Find where the given text appears and provide that cell's center as [X, Y] coordinate. 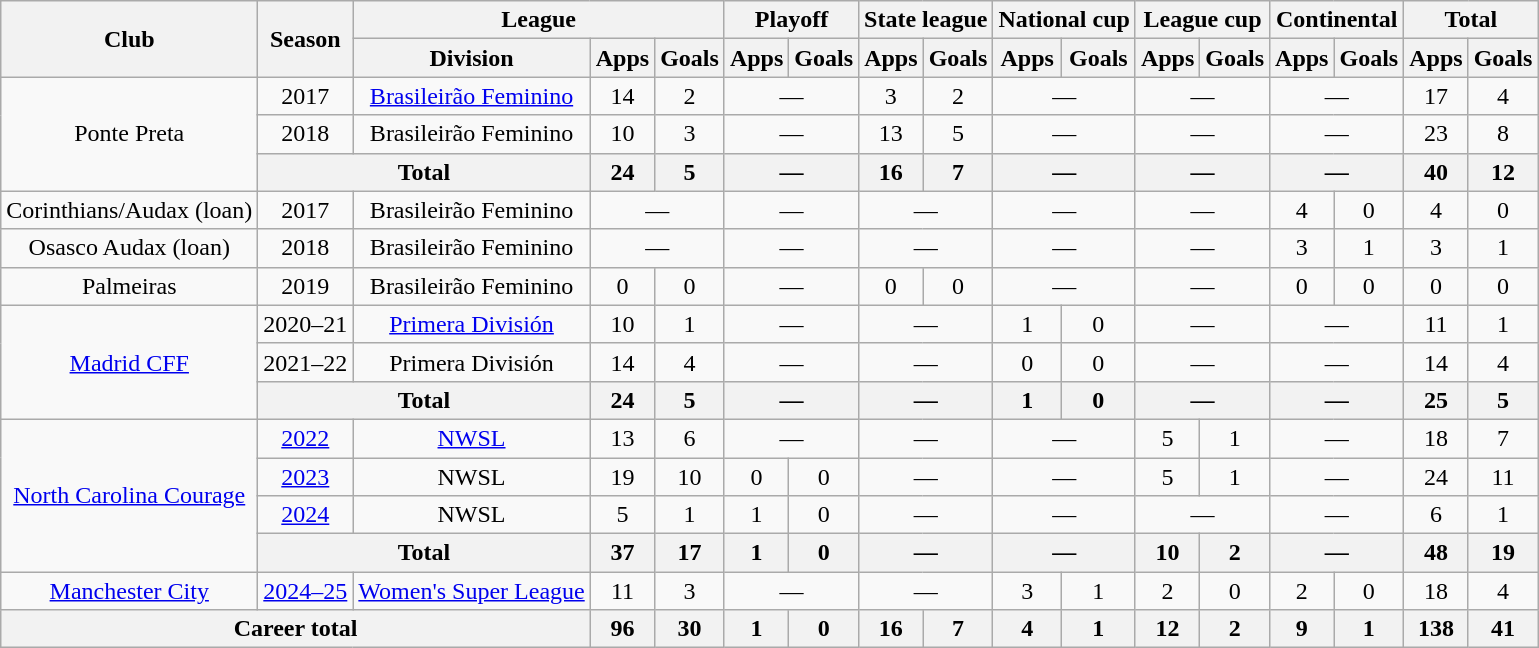
2024–25 [306, 591]
Club [130, 39]
96 [622, 629]
Ponte Preta [130, 134]
Season [306, 39]
Division [472, 58]
Manchester City [130, 591]
37 [622, 553]
Madrid CFF [130, 362]
40 [1436, 172]
2022 [306, 438]
2023 [306, 477]
Palmeiras [130, 286]
Career total [296, 629]
8 [1503, 134]
138 [1436, 629]
Corinthians/Audax (loan) [130, 210]
48 [1436, 553]
23 [1436, 134]
30 [690, 629]
Continental [1337, 20]
2020–21 [306, 324]
2021–22 [306, 362]
25 [1436, 400]
41 [1503, 629]
National cup [1064, 20]
Playoff [791, 20]
Osasco Audax (loan) [130, 248]
North Carolina Courage [130, 495]
Women's Super League [472, 591]
League [539, 20]
State league [926, 20]
League cup [1202, 20]
2024 [306, 515]
9 [1302, 629]
2019 [306, 286]
